Identify which cell holds the provided text, then report its [X, Y] central coordinate. 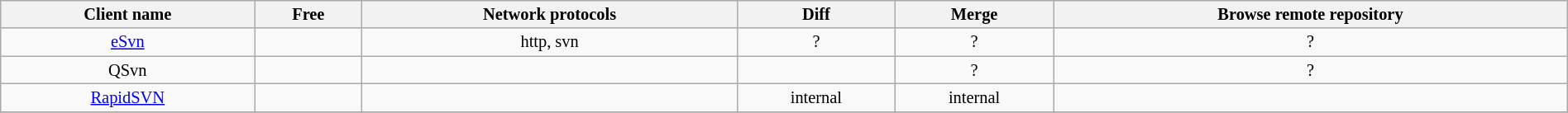
Merge [974, 14]
eSvn [127, 42]
Diff [815, 14]
Free [308, 14]
http, svn [550, 42]
Network protocols [550, 14]
QSvn [127, 70]
Browse remote repository [1311, 14]
RapidSVN [127, 97]
Client name [127, 14]
